Pinpoint the cell where the given text exists, returning its [X, Y] midpoint coordinate. 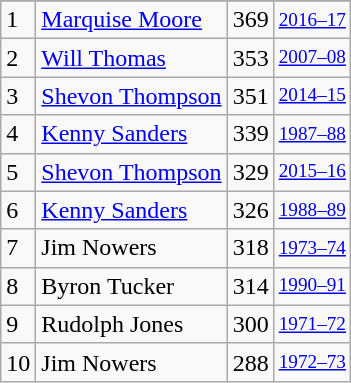
Byron Tucker [132, 286]
314 [250, 286]
326 [250, 210]
4 [18, 134]
9 [18, 324]
1 [18, 20]
1973–74 [312, 248]
2016–17 [312, 20]
339 [250, 134]
351 [250, 96]
318 [250, 248]
Marquise Moore [132, 20]
1987–88 [312, 134]
2014–15 [312, 96]
5 [18, 172]
1990–91 [312, 286]
3 [18, 96]
6 [18, 210]
2 [18, 58]
1972–73 [312, 362]
1971–72 [312, 324]
1988–89 [312, 210]
Will Thomas [132, 58]
300 [250, 324]
8 [18, 286]
7 [18, 248]
369 [250, 20]
Rudolph Jones [132, 324]
353 [250, 58]
2007–08 [312, 58]
2015–16 [312, 172]
10 [18, 362]
288 [250, 362]
329 [250, 172]
